Scan for the cell matching the given text and deliver its [X, Y] coordinate at center. 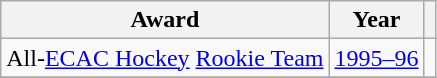
All-ECAC Hockey Rookie Team [165, 58]
1995–96 [376, 58]
Award [165, 20]
Year [376, 20]
